Provide the [X, Y] coordinate of the cell's center where the given text is located.  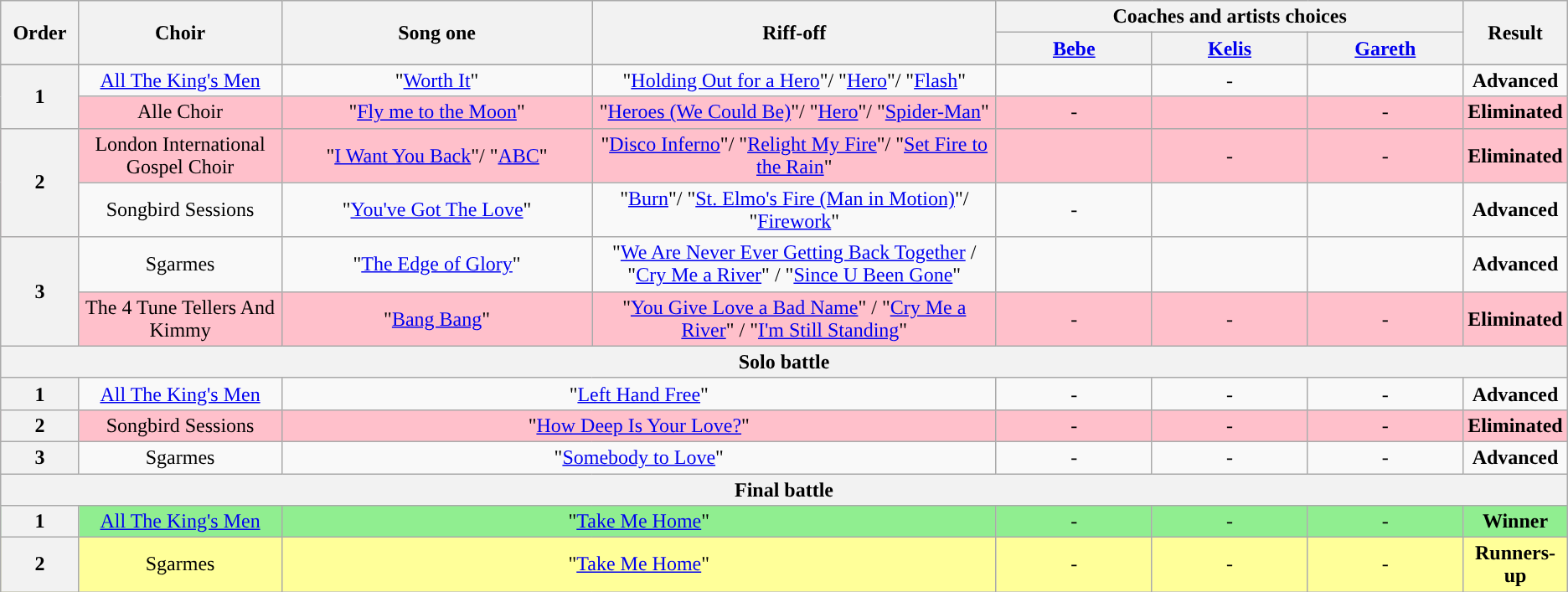
"Holding Out for a Hero"/ "Hero"/ "Flash" [794, 80]
Coaches and artists choices [1230, 17]
Gareth [1385, 49]
Runners-up [1515, 564]
Final battle [784, 490]
"Bang Bang" [437, 318]
"Left Hand Free" [638, 394]
London International Gospel Choir [180, 156]
"You've Got The Love" [437, 209]
Result [1515, 33]
"You Give Love a Bad Name" / "Cry Me a River" / "I'm Still Standing" [794, 318]
Song one [437, 33]
Solo battle [784, 362]
"We Are Never Ever Getting Back Together / "Cry Me a River" / "Since U Been Gone" [794, 265]
"Somebody to Love" [638, 457]
"The Edge of Glory" [437, 265]
"Worth It" [437, 80]
"Fly me to the Moon" [437, 112]
Bebe [1074, 49]
Riff-off [794, 33]
Choir [180, 33]
"Heroes (We Could Be)"/ "Hero"/ "Spider-Man" [794, 112]
Order [40, 33]
Kelis [1230, 49]
Alle Choir [180, 112]
"I Want You Back"/ "ABC" [437, 156]
"Disco Inferno"/ "Relight My Fire"/ "Set Fire to the Rain" [794, 156]
"How Deep Is Your Love?" [638, 425]
The 4 Tune Tellers And Kimmy [180, 318]
"Burn"/ "St. Elmo's Fire (Man in Motion)"/ "Firework" [794, 209]
Winner [1515, 522]
